Pinpoint the cell where the given text exists, returning its [X, Y] midpoint coordinate. 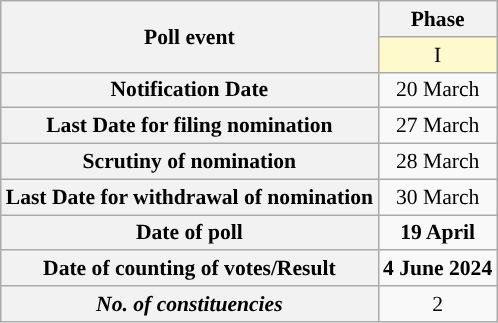
Poll event [190, 36]
30 March [438, 197]
Scrutiny of nomination [190, 161]
4 June 2024 [438, 268]
No. of constituencies [190, 304]
Date of counting of votes/Result [190, 268]
Phase [438, 19]
Last Date for filing nomination [190, 126]
28 March [438, 161]
19 April [438, 232]
Last Date for withdrawal of nomination [190, 197]
Notification Date [190, 90]
I [438, 54]
Date of poll [190, 232]
27 March [438, 126]
2 [438, 304]
20 March [438, 90]
